Determine the (x, y) coordinate at the center of the cell enclosing the given text.  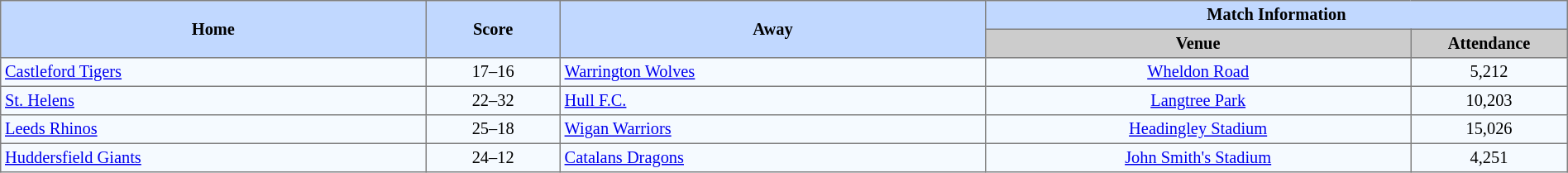
St. Helens (213, 100)
22–32 (493, 100)
5,212 (1489, 72)
Headingley Stadium (1198, 129)
17–16 (493, 72)
Attendance (1489, 43)
15,026 (1489, 129)
Home (213, 30)
Leeds Rhinos (213, 129)
Castleford Tigers (213, 72)
Langtree Park (1198, 100)
10,203 (1489, 100)
24–12 (493, 157)
Warrington Wolves (772, 72)
Catalans Dragons (772, 157)
4,251 (1489, 157)
25–18 (493, 129)
Score (493, 30)
Huddersfield Giants (213, 157)
Wheldon Road (1198, 72)
Match Information (1277, 15)
Away (772, 30)
Hull F.C. (772, 100)
John Smith's Stadium (1198, 157)
Wigan Warriors (772, 129)
Venue (1198, 43)
